Return the [X, Y] coordinate for the center point of the cell that contains the specified text.  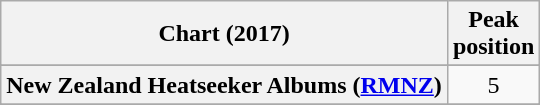
New Zealand Heatseeker Albums (RMNZ) [224, 85]
5 [493, 85]
Peakposition [493, 34]
Chart (2017) [224, 34]
